Determine the [X, Y] coordinate at the center of the cell enclosing the given text.  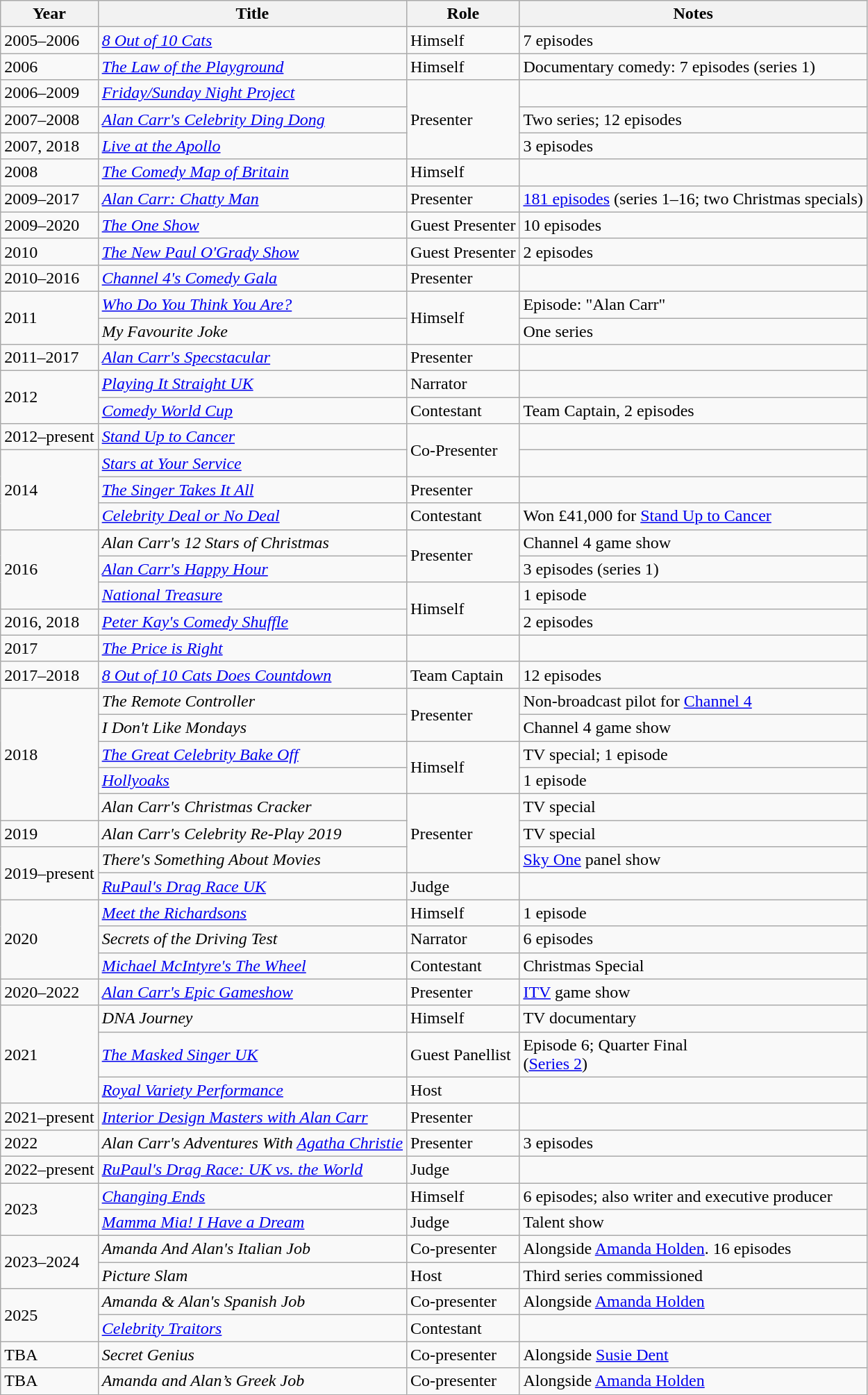
2014 [49, 490]
Live at the Apollo [252, 146]
RuPaul's Drag Race: UK vs. the World [252, 1169]
Third series commissioned [693, 1276]
2010–2016 [49, 278]
Episode 6; Quarter Final(Series 2) [693, 1055]
Team Captain, 2 episodes [693, 411]
Alan Carr's Specstacular [252, 358]
Episode: "Alan Carr" [693, 304]
181 episodes (series 1–16; two Christmas specials) [693, 199]
TV special; 1 episode [693, 754]
2020 [49, 939]
Celebrity Deal or No Deal [252, 516]
Michael McIntyre's The Wheel [252, 966]
2016 [49, 569]
Alan Carr: Chatty Man [252, 199]
Alan Carr's Celebrity Re-Play 2019 [252, 834]
6 episodes [693, 939]
Talent show [693, 1223]
Secrets of the Driving Test [252, 939]
3 episodes (series 1) [693, 569]
10 episodes [693, 225]
Hollyoaks [252, 781]
2021 [49, 1055]
8 Out of 10 Cats [252, 40]
6 episodes; also writer and executive producer [693, 1196]
2017 [49, 648]
The Remote Controller [252, 701]
The New Paul O'Grady Show [252, 251]
Amanda & Alan's Spanish Job [252, 1302]
Playing It Straight UK [252, 384]
One series [693, 331]
Notes [693, 14]
Title [252, 14]
2020–2022 [49, 992]
Friday/Sunday Night Project [252, 93]
Documentary comedy: 7 episodes (series 1) [693, 67]
Sky One panel show [693, 860]
The Great Celebrity Bake Off [252, 754]
2023–2024 [49, 1262]
2009–2020 [49, 225]
Mamma Mia! I Have a Dream [252, 1223]
There's Something About Movies [252, 860]
2006 [49, 67]
2012–present [49, 437]
Alan Carr's Christmas Cracker [252, 807]
2023 [49, 1209]
2008 [49, 172]
RuPaul's Drag Race UK [252, 886]
Comedy World Cup [252, 411]
Two series; 12 episodes [693, 119]
8 Out of 10 Cats Does Countdown [252, 675]
Stand Up to Cancer [252, 437]
Secret Genius [252, 1355]
2007–2008 [49, 119]
Channel 4's Comedy Gala [252, 278]
2016, 2018 [49, 622]
Co-Presenter [463, 450]
Amanda and Alan’s Greek Job [252, 1381]
Christmas Special [693, 966]
The Singer Takes It All [252, 490]
Won £41,000 for Stand Up to Cancer [693, 516]
Alan Carr's 12 Stars of Christmas [252, 543]
Celebrity Traitors [252, 1328]
2022 [49, 1143]
Peter Kay's Comedy Shuffle [252, 622]
Who Do You Think You Are? [252, 304]
Royal Variety Performance [252, 1090]
2007, 2018 [49, 146]
2009–2017 [49, 199]
TV documentary [693, 1018]
Guest Panellist [463, 1055]
2010 [49, 251]
The Law of the Playground [252, 67]
Picture Slam [252, 1276]
Role [463, 14]
Alan Carr's Adventures With Agatha Christie [252, 1143]
2019 [49, 834]
DNA Journey [252, 1018]
ITV game show [693, 992]
2021–present [49, 1116]
12 episodes [693, 675]
Meet the Richardsons [252, 913]
Non-broadcast pilot for Channel 4 [693, 701]
My Favourite Joke [252, 331]
2022–present [49, 1169]
Year [49, 14]
The Masked Singer UK [252, 1055]
Alongside Susie Dent [693, 1355]
Alongside Amanda Holden. 16 episodes [693, 1249]
Team Captain [463, 675]
National Treasure [252, 595]
The Price is Right [252, 648]
2011 [49, 317]
2011–2017 [49, 358]
2025 [49, 1315]
Stars at Your Service [252, 463]
The One Show [252, 225]
Changing Ends [252, 1196]
2005–2006 [49, 40]
2018 [49, 754]
2017–2018 [49, 675]
2019–present [49, 873]
2012 [49, 397]
Amanda And Alan's Italian Job [252, 1249]
Alan Carr's Epic Gameshow [252, 992]
7 episodes [693, 40]
Alan Carr's Celebrity Ding Dong [252, 119]
Interior Design Masters with Alan Carr [252, 1116]
2006–2009 [49, 93]
I Don't Like Mondays [252, 727]
Alan Carr's Happy Hour [252, 569]
The Comedy Map of Britain [252, 172]
